Extract the (x, y) coordinate from the center of the cell holding the provided text.  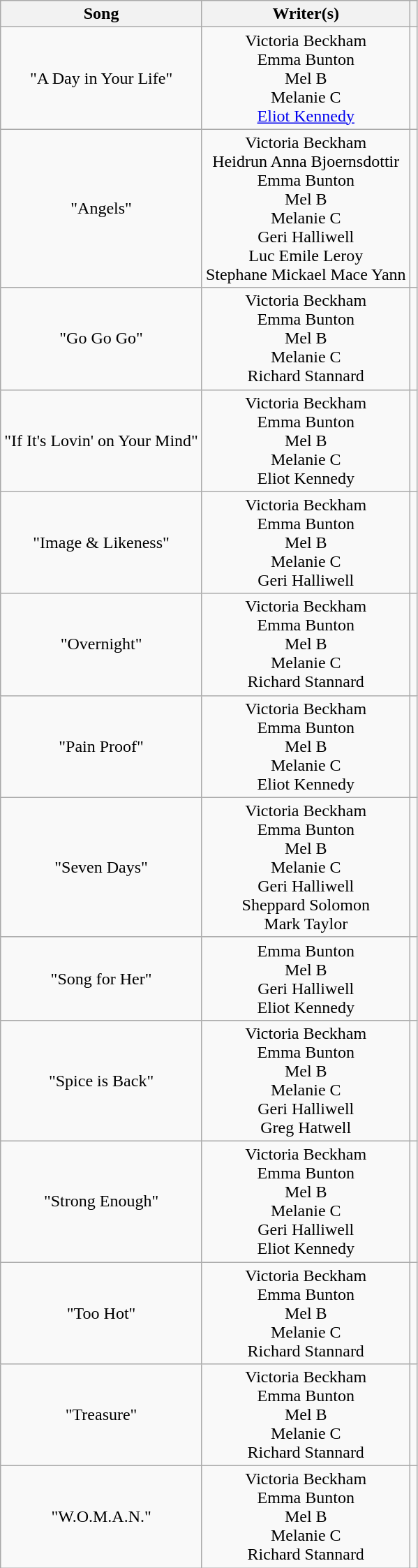
"Seven Days" (102, 867)
"Overnight" (102, 644)
Writer(s) (306, 14)
"If It's Lovin' on Your Mind" (102, 441)
Emma BuntonMel BGeri HalliwellEliot Kennedy (306, 979)
"A Day in Your Life" (102, 78)
"Song for Her" (102, 979)
"Spice is Back" (102, 1081)
"Too Hot" (102, 1313)
"Angels" (102, 208)
"Treasure" (102, 1415)
Victoria BeckhamHeidrun Anna BjoernsdottirEmma BuntonMel BMelanie CGeri HalliwellLuc Emile LeroyStephane Mickael Mace Yann (306, 208)
Victoria BeckhamEmma BuntonMel BMelanie CGeri HalliwellSheppard SolomonMark Taylor (306, 867)
Song (102, 14)
Victoria BeckhamEmma BuntonMel BMelanie CGeri HalliwellEliot Kennedy (306, 1201)
"Image & Likeness" (102, 542)
"Go Go Go" (102, 339)
Victoria BeckhamEmma BuntonMel BMelanie CGeri HalliwellGreg Hatwell (306, 1081)
"Strong Enough" (102, 1201)
"Pain Proof" (102, 746)
"W.O.M.A.N." (102, 1517)
Victoria BeckhamEmma BuntonMel BMelanie CGeri Halliwell (306, 542)
